Find where the given text appears and provide that cell's center as (x, y) coordinate. 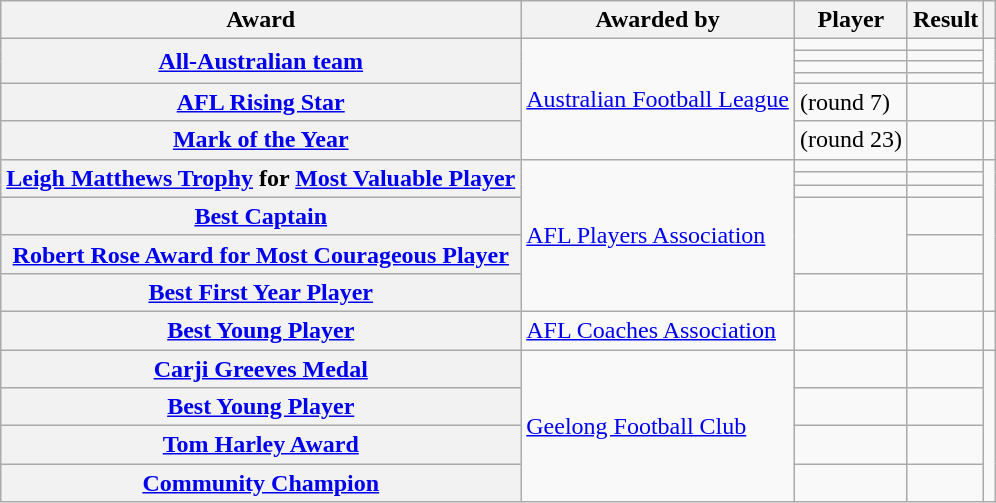
Best First Year Player (261, 292)
All-Australian team (261, 61)
Geelong Football Club (658, 426)
Awarded by (658, 20)
Result (945, 20)
Award (261, 20)
Best Captain (261, 216)
Robert Rose Award for Most Courageous Player (261, 254)
Leigh Matthews Trophy for Most Valuable Player (261, 178)
AFL Coaches Association (658, 330)
Player (850, 20)
AFL Rising Star (261, 102)
(round 23) (850, 140)
Australian Football League (658, 99)
Mark of the Year (261, 140)
Carji Greeves Medal (261, 369)
AFL Players Association (658, 235)
(round 7) (850, 102)
Tom Harley Award (261, 445)
Community Champion (261, 483)
